Detect which cell encompasses the target text, then output its [X, Y] center coordinate. 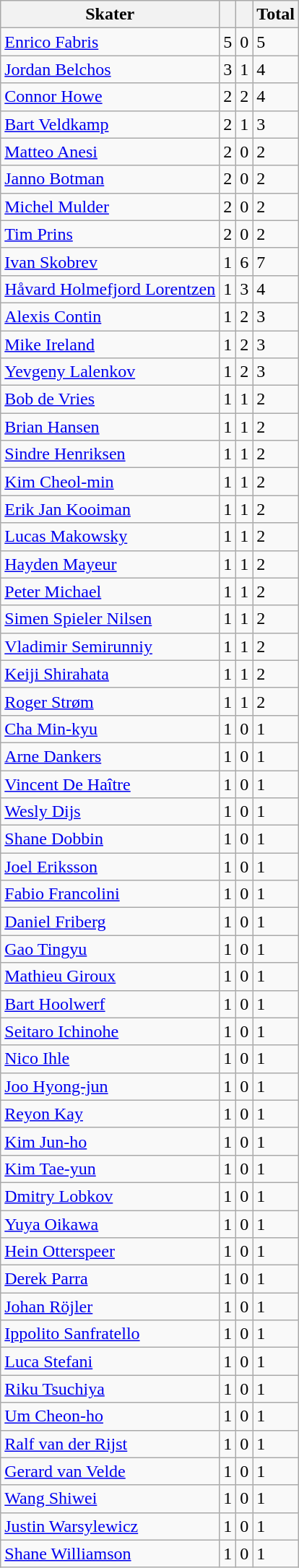
Justin Warsylewicz [110, 1526]
Reyon Kay [110, 1114]
Luca Stefani [110, 1361]
Shane Williamson [110, 1554]
Johan Röjler [110, 1307]
Connor Howe [110, 97]
Bart Veldkamp [110, 124]
Erik Jan Kooiman [110, 509]
Kim Jun-ho [110, 1141]
Joo Hyong-jun [110, 1086]
Enrico Fabris [110, 42]
Ivan Skobrev [110, 261]
Vincent De Haître [110, 784]
Mathieu Giroux [110, 976]
Wang Shiwei [110, 1499]
Sindre Henriksen [110, 454]
Janno Botman [110, 179]
Cha Min-kyu [110, 729]
7 [276, 261]
Kim Tae-yun [110, 1169]
Jordan Belchos [110, 69]
Michel Mulder [110, 207]
Riku Tsuchiya [110, 1389]
Skater [110, 14]
Fabio Francolini [110, 894]
Dmitry Lobkov [110, 1196]
Kim Cheol-min [110, 482]
Mike Ireland [110, 345]
Arne Dankers [110, 756]
Daniel Friberg [110, 922]
Vladimir Semirunniy [110, 646]
Gerard van Velde [110, 1471]
Yevgeny Lalenkov [110, 372]
Yuya Oikawa [110, 1224]
Tim Prins [110, 234]
Brian Hansen [110, 427]
Gao Tingyu [110, 949]
Wesly Dijs [110, 812]
6 [244, 261]
Seitaro Ichinohe [110, 1031]
Bart Hoolwerf [110, 1004]
Hayden Mayeur [110, 564]
Ralf van der Rijst [110, 1444]
Lucas Makowsky [110, 537]
Joel Eriksson [110, 867]
Alexis Contin [110, 316]
Peter Michael [110, 592]
Derek Parra [110, 1279]
Um Cheon-ho [110, 1416]
Håvard Holmefjord Lorentzen [110, 289]
Total [276, 14]
Shane Dobbin [110, 839]
Hein Otterspeer [110, 1252]
Nico Ihle [110, 1059]
Matteo Anesi [110, 152]
Bob de Vries [110, 399]
Keiji Shirahata [110, 674]
Ippolito Sanfratello [110, 1334]
Roger Strøm [110, 701]
Simen Spieler Nilsen [110, 619]
